Determine the (X, Y) coordinate at the center of the cell enclosing the given text.  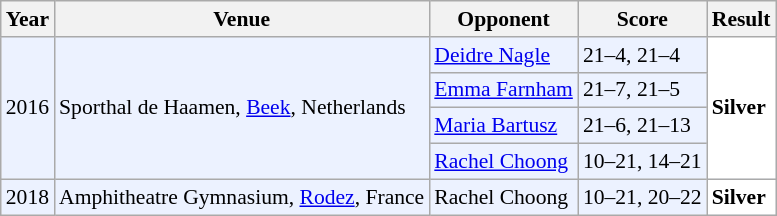
Emma Farnham (504, 90)
21–7, 21–5 (642, 90)
Sporthal de Haamen, Beek, Netherlands (242, 108)
Amphitheatre Gymnasium, Rodez, France (242, 197)
Score (642, 19)
Maria Bartusz (504, 126)
Result (742, 19)
10–21, 14–21 (642, 162)
Opponent (504, 19)
10–21, 20–22 (642, 197)
2018 (28, 197)
Venue (242, 19)
2016 (28, 108)
21–4, 21–4 (642, 55)
21–6, 21–13 (642, 126)
Deidre Nagle (504, 55)
Year (28, 19)
